Capture the cell that displays the provided text and extract its [X, Y] central coordinate. 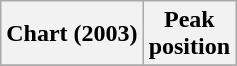
Peakposition [189, 34]
Chart (2003) [72, 34]
